Find where the given text appears and provide that cell's center as (X, Y) coordinate. 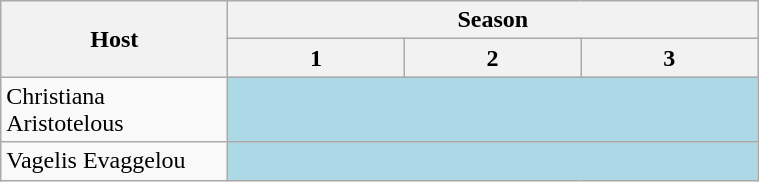
Season (493, 20)
Host (114, 39)
2 (492, 58)
1 (316, 58)
Vagelis Evaggelou (114, 161)
Christiana Aristotelous (114, 110)
3 (670, 58)
